For the text-containing cell, return its midpoint in [x, y] coordinate format. 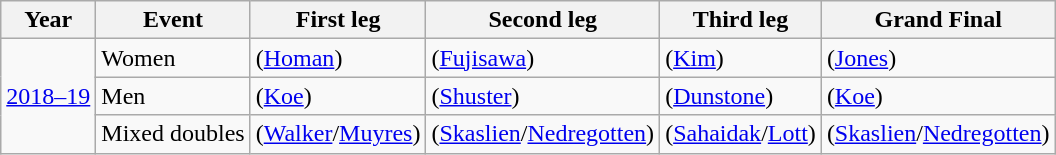
Second leg [543, 20]
(Kim) [741, 58]
2018–19 [48, 96]
Year [48, 20]
(Dunstone) [741, 96]
Mixed doubles [173, 134]
Women [173, 58]
Event [173, 20]
(Shuster) [543, 96]
Grand Final [938, 20]
(Jones) [938, 58]
(Sahaidak/Lott) [741, 134]
First leg [338, 20]
(Homan) [338, 58]
(Walker/Muyres) [338, 134]
(Fujisawa) [543, 58]
Men [173, 96]
Third leg [741, 20]
